Provide the [x, y] coordinate of the cell's center where the given text is located.  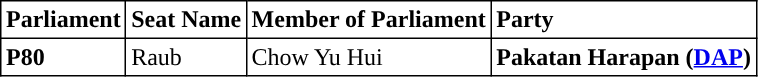
Parliament [64, 20]
Chow Yu Hui [368, 57]
Member of Parliament [368, 20]
Seat Name [186, 20]
Party [624, 20]
Raub [186, 57]
Pakatan Harapan (DAP) [624, 57]
P80 [64, 57]
